Find where the given text appears and provide that cell's center as (X, Y) coordinate. 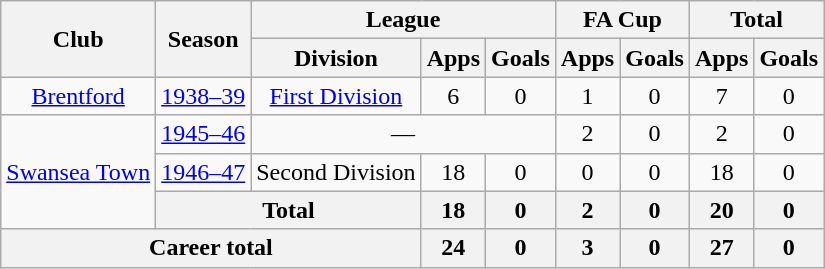
24 (453, 248)
Swansea Town (78, 172)
1945–46 (204, 134)
1938–39 (204, 96)
Season (204, 39)
League (404, 20)
— (404, 134)
First Division (336, 96)
1 (587, 96)
1946–47 (204, 172)
3 (587, 248)
6 (453, 96)
Career total (211, 248)
FA Cup (622, 20)
20 (721, 210)
Brentford (78, 96)
27 (721, 248)
Second Division (336, 172)
Club (78, 39)
Division (336, 58)
7 (721, 96)
